Extract the [x, y] coordinate from the center of the cell holding the provided text.  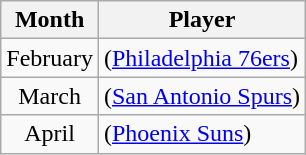
(Philadelphia 76ers) [202, 58]
Player [202, 20]
Month [50, 20]
(San Antonio Spurs) [202, 96]
March [50, 96]
April [50, 134]
February [50, 58]
(Phoenix Suns) [202, 134]
